Find where the given text appears and provide that cell's center as [X, Y] coordinate. 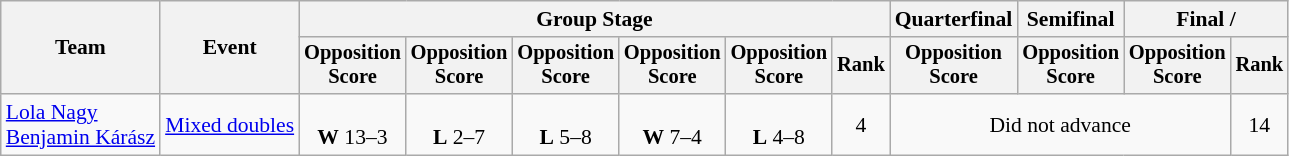
14 [1260, 124]
W 7–4 [672, 124]
L 2–7 [460, 124]
Quarterfinal [954, 19]
Semifinal [1070, 19]
Group Stage [594, 19]
4 [861, 124]
W 13–3 [352, 124]
Mixed doubles [230, 124]
L 4–8 [780, 124]
L 5–8 [566, 124]
Final / [1206, 19]
Team [80, 48]
Did not advance [1060, 124]
Lola NagyBenjamin Kárász [80, 124]
Event [230, 48]
